Capture the cell that displays the provided text and extract its (x, y) central coordinate. 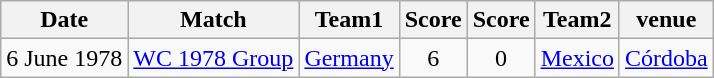
Córdoba (666, 58)
Team2 (577, 20)
venue (666, 20)
Match (214, 20)
WC 1978 Group (214, 58)
6 (433, 58)
Germany (349, 58)
Team1 (349, 20)
0 (501, 58)
6 June 1978 (64, 58)
Date (64, 20)
Mexico (577, 58)
